Locate the cell with the specified text and output its (X, Y) center coordinate. 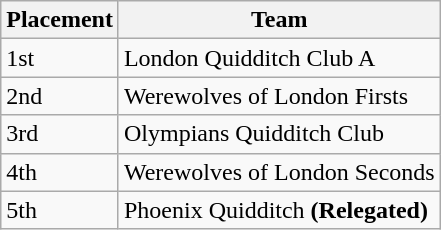
Team (279, 20)
4th (60, 172)
Werewolves of London Firsts (279, 96)
Werewolves of London Seconds (279, 172)
Olympians Quidditch Club (279, 134)
Placement (60, 20)
London Quidditch Club A (279, 58)
1st (60, 58)
2nd (60, 96)
3rd (60, 134)
5th (60, 210)
Phoenix Quidditch (Relegated) (279, 210)
